Find where the given text appears and provide that cell's center as [x, y] coordinate. 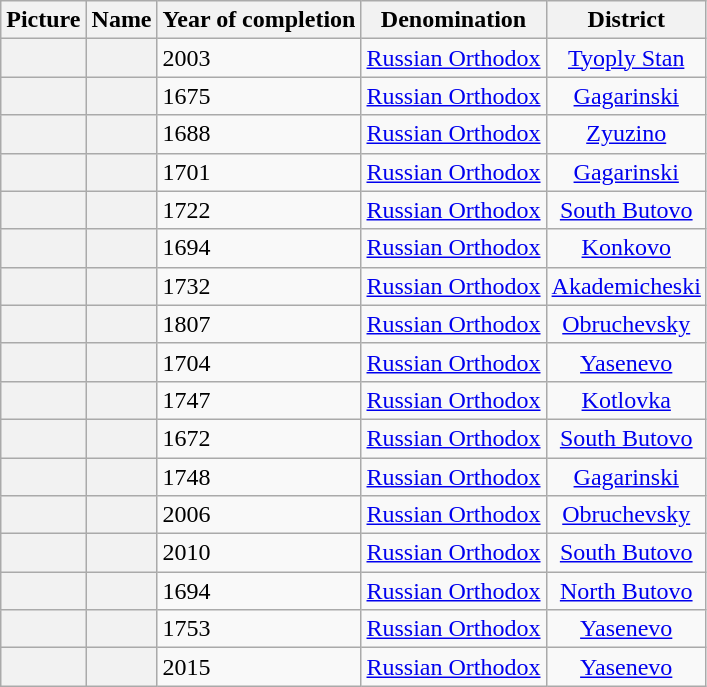
Denomination [454, 20]
2006 [259, 515]
Tyoply Stan [626, 58]
Name [122, 20]
1688 [259, 134]
District [626, 20]
North Butovo [626, 591]
2015 [259, 667]
Konkovo [626, 248]
Zyuzino [626, 134]
1732 [259, 286]
1701 [259, 172]
Picture [44, 20]
Year of completion [259, 20]
Akademicheski [626, 286]
1675 [259, 96]
2003 [259, 58]
2010 [259, 553]
1807 [259, 324]
1748 [259, 477]
1672 [259, 438]
Kotlovka [626, 400]
1704 [259, 362]
1722 [259, 210]
1753 [259, 629]
1747 [259, 400]
